Locate the cell with the specified text and output its (x, y) center coordinate. 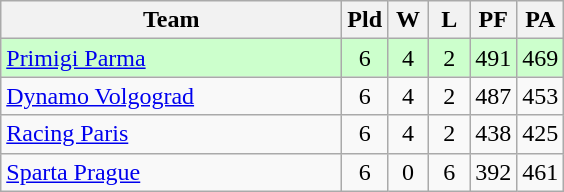
Pld (365, 20)
438 (494, 134)
425 (540, 134)
461 (540, 172)
Team (172, 20)
PF (494, 20)
453 (540, 96)
W (408, 20)
Dynamo Volgograd (172, 96)
491 (494, 58)
PA (540, 20)
487 (494, 96)
392 (494, 172)
Racing Paris (172, 134)
0 (408, 172)
Primigi Parma (172, 58)
469 (540, 58)
Sparta Prague (172, 172)
L (450, 20)
